Scan for the cell matching the given text and deliver its (X, Y) coordinate at center. 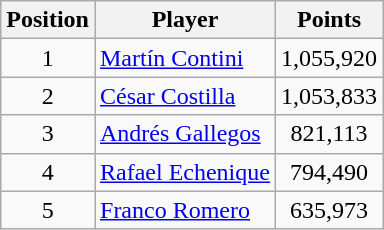
César Costilla (184, 96)
821,113 (328, 134)
1,053,833 (328, 96)
Position (48, 20)
1,055,920 (328, 58)
794,490 (328, 172)
Andrés Gallegos (184, 134)
Martín Contini (184, 58)
3 (48, 134)
5 (48, 210)
Player (184, 20)
4 (48, 172)
635,973 (328, 210)
2 (48, 96)
Points (328, 20)
Franco Romero (184, 210)
Rafael Echenique (184, 172)
1 (48, 58)
